Extract the [x, y] coordinate from the center of the cell holding the provided text.  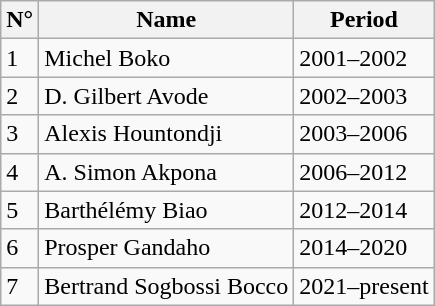
Prosper Gandaho [166, 248]
5 [20, 210]
Bertrand Sogbossi Bocco [166, 286]
D. Gilbert Avode [166, 96]
2014–2020 [364, 248]
2001–2002 [364, 58]
4 [20, 172]
Alexis Hountondji [166, 134]
3 [20, 134]
2 [20, 96]
7 [20, 286]
2012–2014 [364, 210]
A. Simon Akpona [166, 172]
Michel Boko [166, 58]
2021–present [364, 286]
Name [166, 20]
2002–2003 [364, 96]
Period [364, 20]
Barthélémy Biao [166, 210]
2006–2012 [364, 172]
6 [20, 248]
1 [20, 58]
2003–2006 [364, 134]
N° [20, 20]
